Detect which cell encompasses the target text, then output its [X, Y] center coordinate. 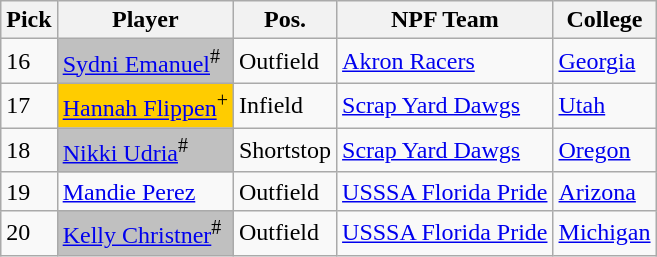
Infield [284, 106]
17 [29, 106]
Akron Racers [445, 62]
Mandie Perez [145, 191]
Utah [604, 106]
16 [29, 62]
Shortstop [284, 150]
Player [145, 20]
Oregon [604, 150]
NPF Team [445, 20]
18 [29, 150]
19 [29, 191]
Michigan [604, 234]
Pick [29, 20]
Nikki Udria# [145, 150]
Georgia [604, 62]
Kelly Christner# [145, 234]
20 [29, 234]
Arizona [604, 191]
Pos. [284, 20]
Hannah Flippen+ [145, 106]
Sydni Emanuel# [145, 62]
College [604, 20]
